Extract the [X, Y] coordinate from the center of the cell holding the provided text.  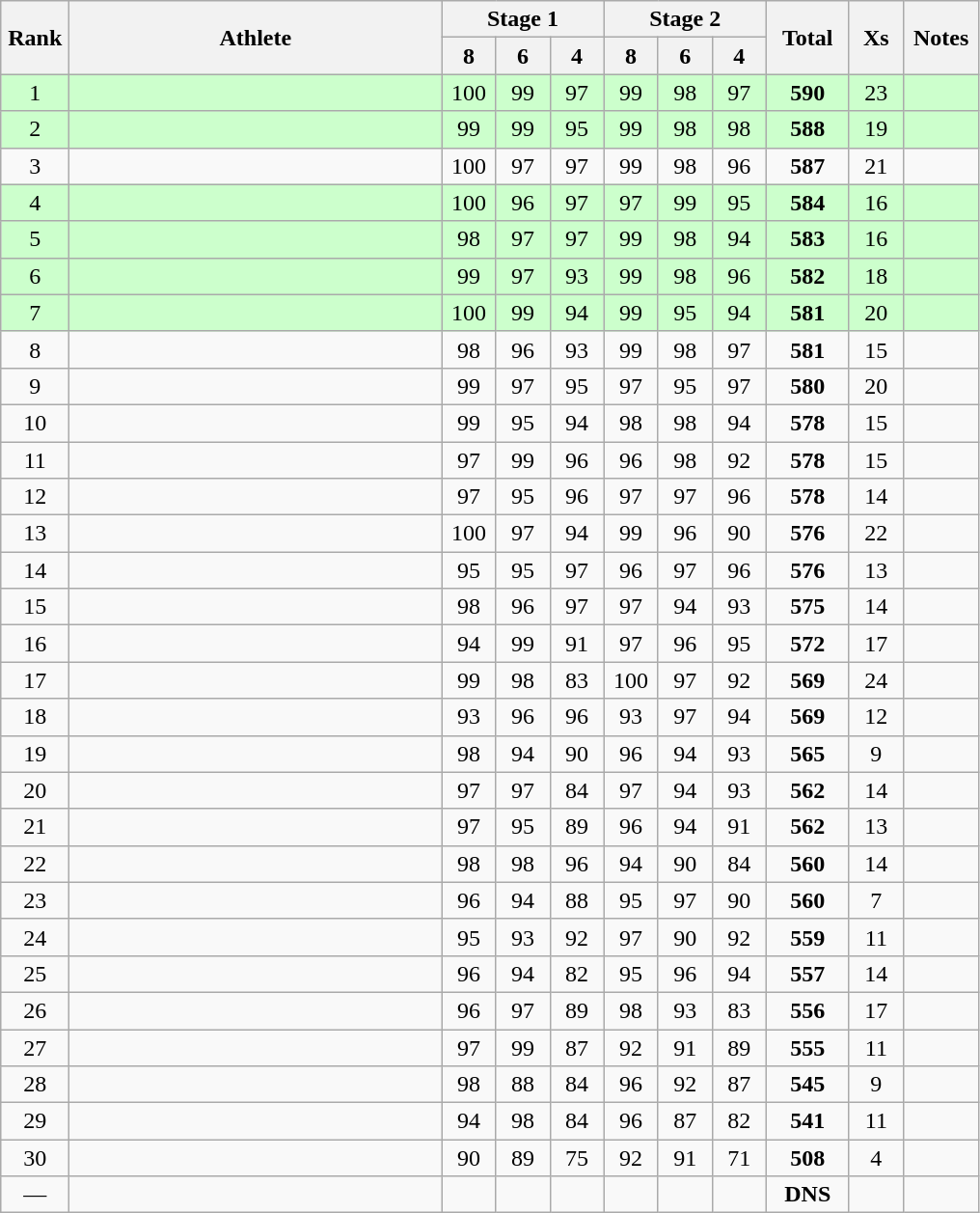
557 [807, 974]
575 [807, 607]
541 [807, 1121]
508 [807, 1158]
572 [807, 644]
— [35, 1195]
Rank [35, 38]
25 [35, 974]
26 [35, 1010]
DNS [807, 1195]
75 [577, 1158]
71 [739, 1158]
588 [807, 129]
3 [35, 166]
27 [35, 1047]
565 [807, 754]
29 [35, 1121]
545 [807, 1085]
5 [35, 239]
559 [807, 937]
Total [807, 38]
10 [35, 423]
Stage 1 [523, 19]
1 [35, 93]
555 [807, 1047]
Athlete [256, 38]
2 [35, 129]
Stage 2 [685, 19]
590 [807, 93]
582 [807, 276]
556 [807, 1010]
Notes [941, 38]
30 [35, 1158]
Xs [876, 38]
28 [35, 1085]
584 [807, 203]
583 [807, 239]
580 [807, 386]
587 [807, 166]
